For the text-containing cell, return its midpoint in [X, Y] coordinate format. 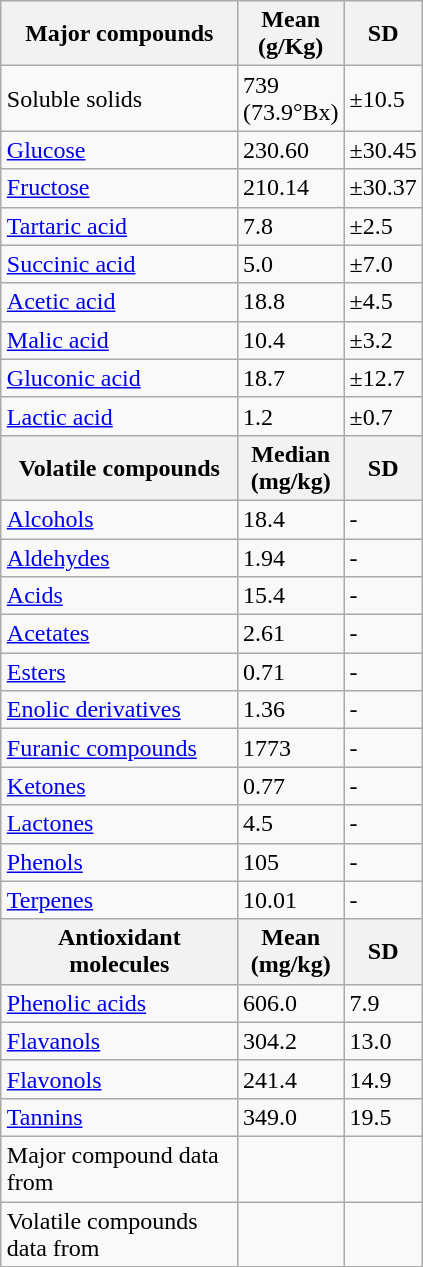
349.0 [290, 1117]
Furanic compounds [119, 748]
Lactones [119, 824]
105 [290, 862]
Glucose [119, 150]
10.01 [290, 900]
739 (73.9°Bx) [290, 98]
13.0 [383, 1041]
Antioxidant molecules [119, 952]
15.4 [290, 596]
Phenols [119, 862]
14.9 [383, 1079]
Gluconic acid [119, 378]
Alcohols [119, 519]
18.7 [290, 378]
19.5 [383, 1117]
4.5 [290, 824]
Acetates [119, 634]
18.4 [290, 519]
0.71 [290, 672]
±10.5 [383, 98]
Major compound data from [119, 1168]
Terpenes [119, 900]
Volatile compounds [119, 468]
1.36 [290, 710]
2.61 [290, 634]
Malic acid [119, 340]
±7.0 [383, 264]
Phenolic acids [119, 1003]
18.8 [290, 302]
1773 [290, 748]
5.0 [290, 264]
Acids [119, 596]
Esters [119, 672]
±2.5 [383, 226]
7.8 [290, 226]
Mean (g/Kg) [290, 34]
Mean (mg/kg) [290, 952]
0.77 [290, 786]
210.14 [290, 188]
606.0 [290, 1003]
±30.45 [383, 150]
Aldehydes [119, 557]
Major compounds [119, 34]
Tartaric acid [119, 226]
Succinic acid [119, 264]
7.9 [383, 1003]
Fructose [119, 188]
±12.7 [383, 378]
Acetic acid [119, 302]
Enolic derivatives [119, 710]
Flavanols [119, 1041]
±4.5 [383, 302]
241.4 [290, 1079]
Tannins [119, 1117]
Ketones [119, 786]
304.2 [290, 1041]
230.60 [290, 150]
Lactic acid [119, 416]
10.4 [290, 340]
Volatile compounds data from [119, 1234]
±3.2 [383, 340]
Flavonols [119, 1079]
1.94 [290, 557]
Median (mg/kg) [290, 468]
±30.37 [383, 188]
Soluble solids [119, 98]
±0.7 [383, 416]
1.2 [290, 416]
